Find where the given text appears and provide that cell's center as (X, Y) coordinate. 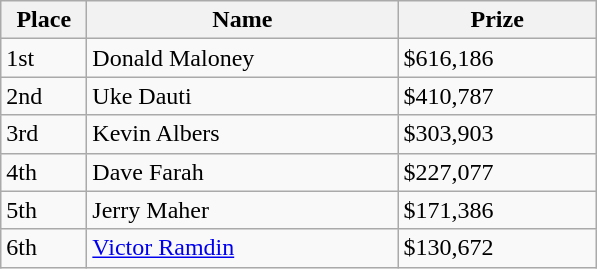
$616,186 (498, 58)
Donald Maloney (242, 58)
2nd (44, 96)
1st (44, 58)
Name (242, 20)
$303,903 (498, 134)
$130,672 (498, 248)
Victor Ramdin (242, 248)
$227,077 (498, 172)
Prize (498, 20)
6th (44, 248)
Place (44, 20)
Kevin Albers (242, 134)
Uke Dauti (242, 96)
3rd (44, 134)
$410,787 (498, 96)
4th (44, 172)
Dave Farah (242, 172)
Jerry Maher (242, 210)
$171,386 (498, 210)
5th (44, 210)
